For the text-containing cell, return its midpoint in [x, y] coordinate format. 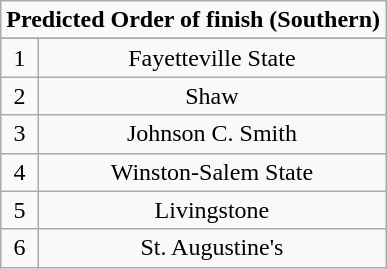
4 [20, 172]
Predicted Order of finish (Southern) [194, 20]
3 [20, 134]
5 [20, 210]
Livingstone [212, 210]
1 [20, 58]
Johnson C. Smith [212, 134]
Fayetteville State [212, 58]
6 [20, 248]
2 [20, 96]
Shaw [212, 96]
St. Augustine's [212, 248]
Winston-Salem State [212, 172]
